Provide the [x, y] coordinate of the cell's center where the given text is located.  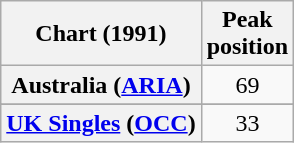
Chart (1991) [101, 34]
Peakposition [247, 34]
Australia (ARIA) [101, 85]
69 [247, 85]
33 [247, 123]
UK Singles (OCC) [101, 123]
